For the text-containing cell, return its midpoint in (x, y) coordinate format. 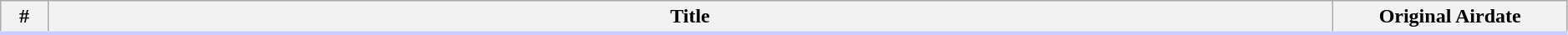
Original Airdate (1450, 17)
Title (690, 17)
# (24, 17)
